Return the [x, y] coordinate for the center point of the cell that contains the specified text.  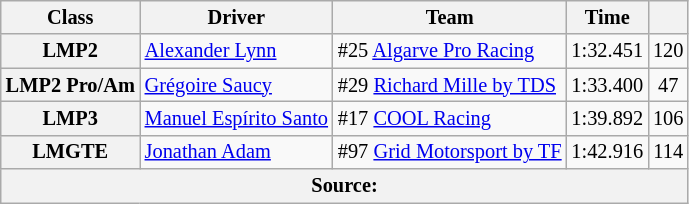
120 [668, 51]
LMP3 [70, 118]
LMP2 [70, 51]
#29 Richard Mille by TDS [450, 85]
Class [70, 17]
#17 COOL Racing [450, 118]
106 [668, 118]
LMP2 Pro/Am [70, 85]
47 [668, 85]
Team [450, 17]
Alexander Lynn [236, 51]
#25 Algarve Pro Racing [450, 51]
#97 Grid Motorsport by TF [450, 152]
Grégoire Saucy [236, 85]
Driver [236, 17]
LMGTE [70, 152]
Time [607, 17]
1:33.400 [607, 85]
114 [668, 152]
Jonathan Adam [236, 152]
1:42.916 [607, 152]
1:39.892 [607, 118]
Manuel Espírito Santo [236, 118]
1:32.451 [607, 51]
Source: [345, 186]
